Locate the cell with the specified text and output its (x, y) center coordinate. 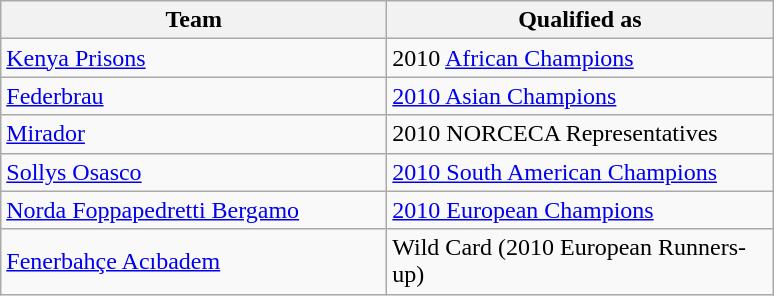
Kenya Prisons (194, 58)
Qualified as (580, 20)
Team (194, 20)
Fenerbahçe Acıbadem (194, 262)
Norda Foppapedretti Bergamo (194, 210)
2010 European Champions (580, 210)
Federbrau (194, 96)
Mirador (194, 134)
2010 African Champions (580, 58)
Sollys Osasco (194, 172)
2010 NORCECA Representatives (580, 134)
2010 Asian Champions (580, 96)
2010 South American Champions (580, 172)
Wild Card (2010 European Runners-up) (580, 262)
